Extract the (x, y) coordinate from the center of the cell holding the provided text.  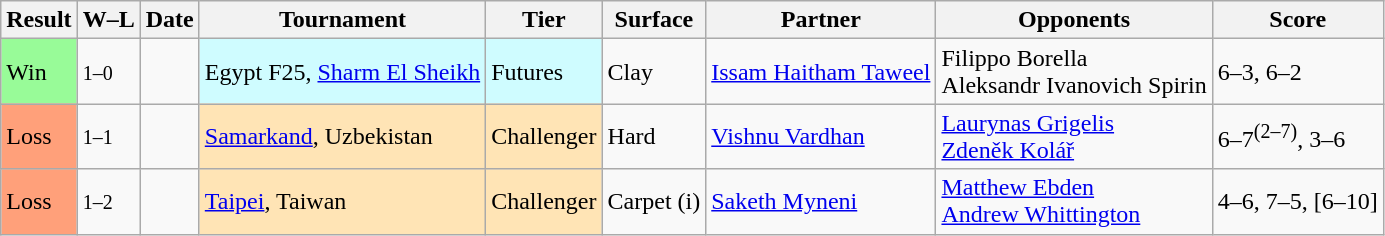
W–L (108, 20)
1–2 (108, 202)
Futures (544, 72)
Saketh Myneni (821, 202)
1–1 (108, 136)
Opponents (1074, 20)
Partner (821, 20)
Issam Haitham Taweel (821, 72)
Laurynas Grigelis Zdeněk Kolář (1074, 136)
Hard (654, 136)
Tournament (342, 20)
6–7(2–7), 3–6 (1298, 136)
Carpet (i) (654, 202)
Surface (654, 20)
Egypt F25, Sharm El Sheikh (342, 72)
6–3, 6–2 (1298, 72)
Filippo Borella Aleksandr Ivanovich Spirin (1074, 72)
Taipei, Taiwan (342, 202)
1–0 (108, 72)
Score (1298, 20)
Vishnu Vardhan (821, 136)
4–6, 7–5, [6–10] (1298, 202)
Result (39, 20)
Samarkand, Uzbekistan (342, 136)
Tier (544, 20)
Date (170, 20)
Win (39, 72)
Clay (654, 72)
Matthew Ebden Andrew Whittington (1074, 202)
